Search for the cell housing the specified text and yield its (X, Y) center coordinate. 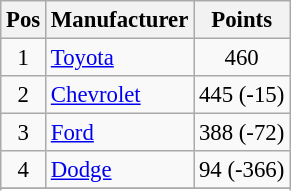
Chevrolet (120, 95)
Points (242, 20)
388 (-72) (242, 133)
4 (24, 170)
Toyota (120, 58)
Dodge (120, 170)
Manufacturer (120, 20)
Pos (24, 20)
Ford (120, 133)
1 (24, 58)
94 (-366) (242, 170)
2 (24, 95)
3 (24, 133)
460 (242, 58)
445 (-15) (242, 95)
